Pinpoint the cell where the given text exists, returning its (x, y) midpoint coordinate. 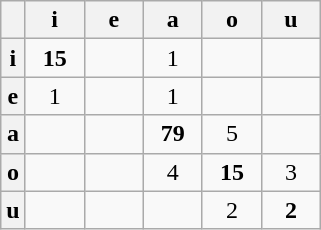
79 (172, 134)
4 (172, 172)
3 (290, 172)
5 (232, 134)
